Find where the given text appears and provide that cell's center as [X, Y] coordinate. 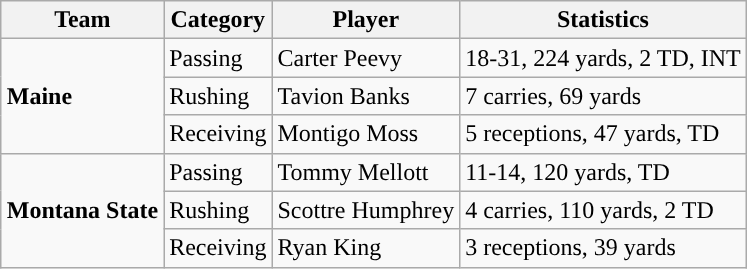
4 carries, 110 yards, 2 TD [604, 210]
Carter Peevy [366, 58]
Tommy Mellott [366, 172]
Statistics [604, 20]
Montigo Moss [366, 134]
Team [82, 20]
5 receptions, 47 yards, TD [604, 134]
Category [218, 20]
Ryan King [366, 248]
18-31, 224 yards, 2 TD, INT [604, 58]
Tavion Banks [366, 96]
Maine [82, 96]
Scottre Humphrey [366, 210]
3 receptions, 39 yards [604, 248]
Player [366, 20]
11-14, 120 yards, TD [604, 172]
Montana State [82, 210]
7 carries, 69 yards [604, 96]
